From the cell containing the given text, extract its center point as [x, y] coordinate. 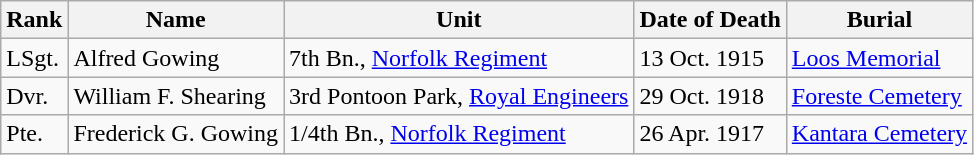
William F. Shearing [176, 96]
Loos Memorial [879, 58]
3rd Pontoon Park, Royal Engineers [459, 96]
LSgt. [34, 58]
Foreste Cemetery [879, 96]
Alfred Gowing [176, 58]
7th Bn., Norfolk Regiment [459, 58]
Rank [34, 20]
1/4th Bn., Norfolk Regiment [459, 134]
Pte. [34, 134]
Dvr. [34, 96]
Date of Death [710, 20]
26 Apr. 1917 [710, 134]
Frederick G. Gowing [176, 134]
13 Oct. 1915 [710, 58]
Kantara Cemetery [879, 134]
Name [176, 20]
Unit [459, 20]
29 Oct. 1918 [710, 96]
Burial [879, 20]
